Capture the cell that displays the provided text and extract its [X, Y] central coordinate. 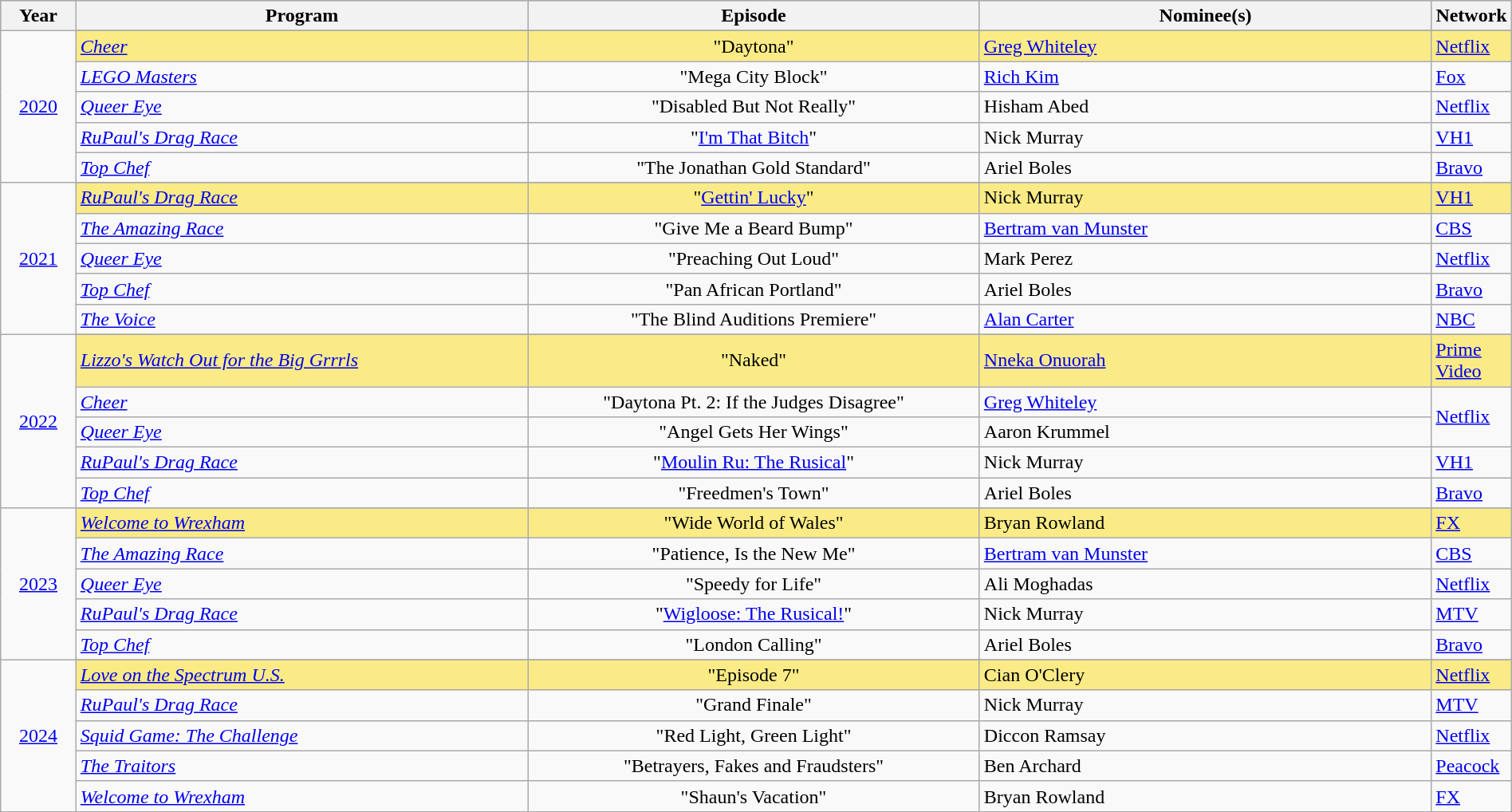
Nominee(s) [1206, 16]
"Shaun's Vacation" [754, 796]
NBC [1471, 319]
Ali Moghadas [1206, 584]
LEGO Masters [301, 77]
Year [38, 16]
"Daytona Pt. 2: If the Judges Disagree" [754, 401]
"Wigloose: The Rusical!" [754, 614]
"Daytona" [754, 46]
Squid Game: The Challenge [301, 735]
"London Calling" [754, 644]
Aaron Krummel [1206, 432]
"Angel Gets Her Wings" [754, 432]
"Freedmen's Town" [754, 493]
"I'm That Bitch" [754, 137]
"Pan African Portland" [754, 289]
2022 [38, 421]
Episode [754, 16]
Fox [1471, 77]
"Red Light, Green Light" [754, 735]
Ben Archard [1206, 766]
"Give Me a Beard Bump" [754, 228]
"Moulin Ru: The Rusical" [754, 463]
The Voice [301, 319]
"Gettin' Lucky" [754, 198]
"Episode 7" [754, 675]
"Mega City Block" [754, 77]
"Betrayers, Fakes and Fraudsters" [754, 766]
Alan Carter [1206, 319]
2021 [38, 258]
Mark Perez [1206, 258]
Program [301, 16]
2024 [38, 735]
"Naked" [754, 361]
"Grand Finale" [754, 705]
"Wide World of Wales" [754, 523]
"The Jonathan Gold Standard" [754, 168]
Lizzo's Watch Out for the Big Grrrls [301, 361]
2020 [38, 107]
Nneka Onuorah [1206, 361]
Hisham Abed [1206, 107]
"Speedy for Life" [754, 584]
Cian O'Clery [1206, 675]
"Preaching Out Loud" [754, 258]
Love on the Spectrum U.S. [301, 675]
"Disabled But Not Really" [754, 107]
Network [1471, 16]
Rich Kim [1206, 77]
The Traitors [301, 766]
Prime Video [1471, 361]
Peacock [1471, 766]
2023 [38, 584]
Diccon Ramsay [1206, 735]
"The Blind Auditions Premiere" [754, 319]
"Patience, Is the New Me" [754, 554]
